Output the (x, y) coordinate of the center of the cell containing the given text.  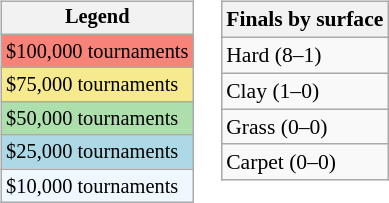
Grass (0–0) (304, 127)
Carpet (0–0) (304, 162)
$25,000 tournaments (97, 152)
Clay (1–0) (304, 91)
Hard (8–1) (304, 55)
$50,000 tournaments (97, 119)
Finals by surface (304, 20)
$10,000 tournaments (97, 186)
$100,000 tournaments (97, 51)
Legend (97, 18)
$75,000 tournaments (97, 85)
